From the cell containing the given text, extract its center point as [x, y] coordinate. 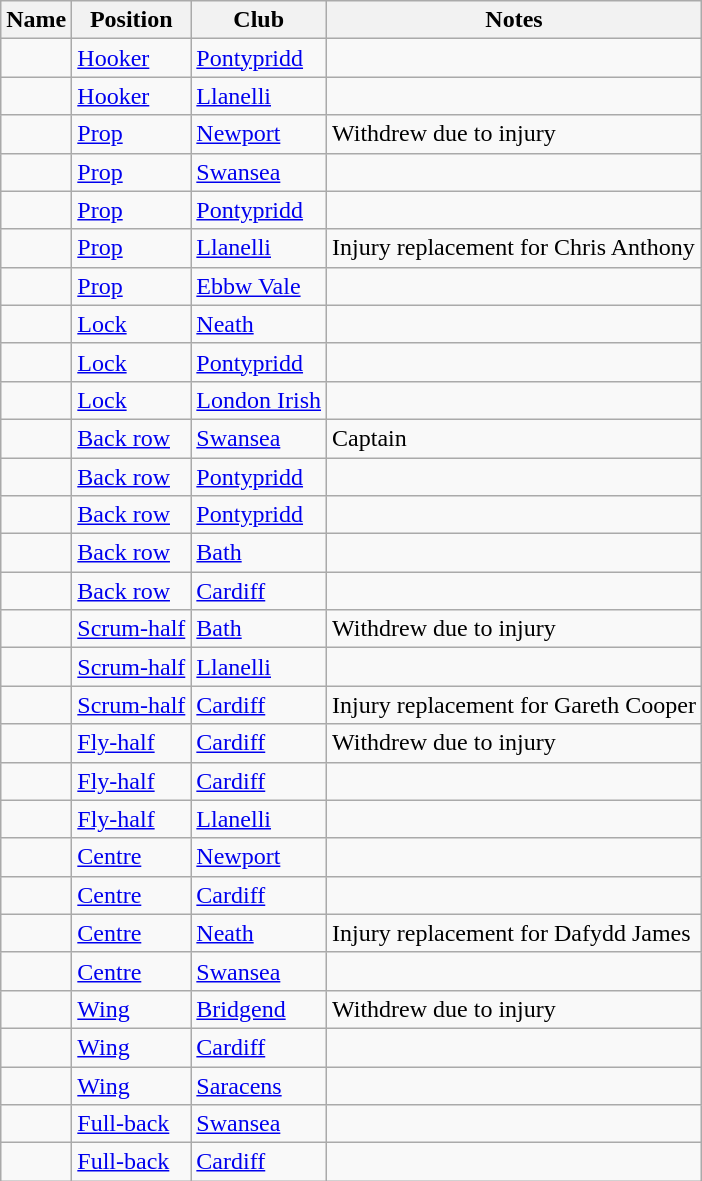
Name [36, 20]
London Irish [259, 400]
Injury replacement for Dafydd James [514, 933]
Position [132, 20]
Injury replacement for Gareth Cooper [514, 705]
Club [259, 20]
Saracens [259, 1085]
Bridgend [259, 1009]
Notes [514, 20]
Captain [514, 438]
Ebbw Vale [259, 286]
Injury replacement for Chris Anthony [514, 248]
